Output the (x, y) coordinate of the center of the cell containing the given text.  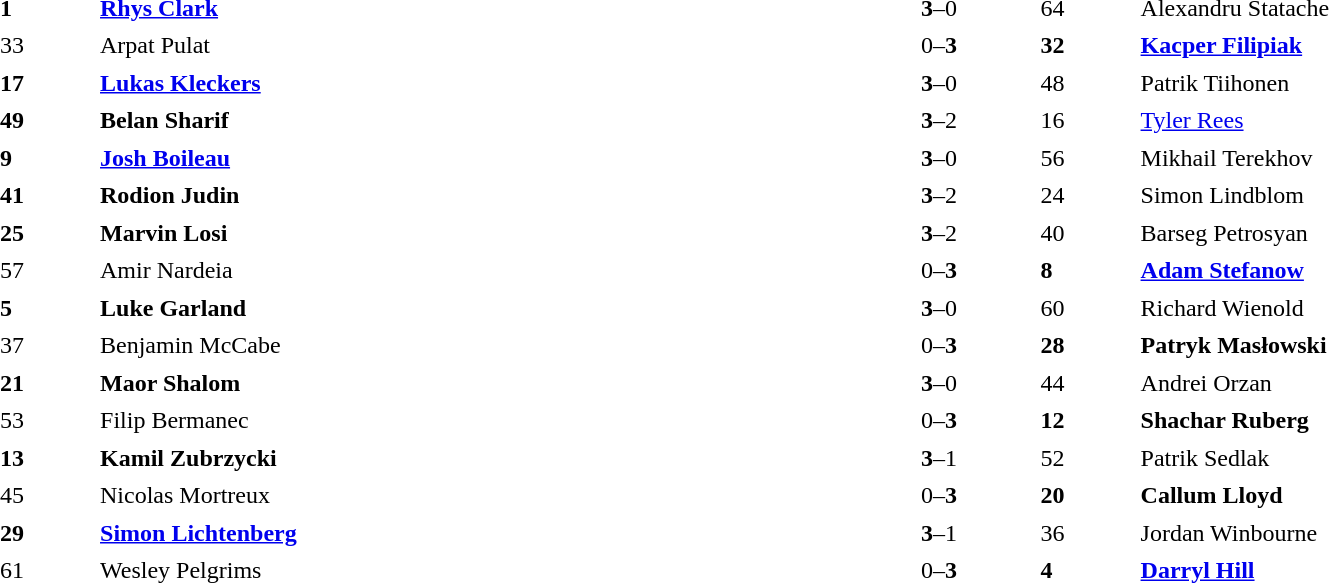
56 (1086, 158)
16 (1086, 121)
40 (1086, 233)
36 (1086, 533)
Nicolas Mortreux (469, 495)
12 (1086, 421)
Maor Shalom (469, 383)
32 (1086, 45)
Lukas Kleckers (469, 83)
Josh Boileau (469, 158)
Amir Nardeia (469, 271)
Marvin Losi (469, 233)
28 (1086, 345)
60 (1086, 308)
48 (1086, 83)
Belan Sharif (469, 121)
20 (1086, 495)
Benjamin McCabe (469, 345)
Simon Lichtenberg (469, 533)
Arpat Pulat (469, 45)
52 (1086, 458)
8 (1086, 271)
Luke Garland (469, 308)
Rodion Judin (469, 195)
24 (1086, 195)
44 (1086, 383)
Filip Bermanec (469, 421)
Kamil Zubrzycki (469, 458)
